Provide the [x, y] coordinate of the cell's center where the given text is located.  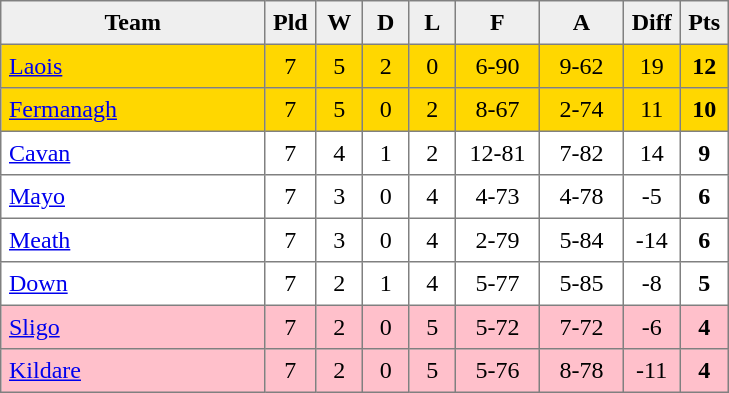
A [581, 23]
Pld [290, 23]
4-78 [581, 197]
19 [651, 66]
5-85 [581, 284]
F [497, 23]
8-78 [581, 371]
12-81 [497, 153]
Down [133, 284]
11 [651, 110]
L [432, 23]
10 [704, 110]
-14 [651, 240]
8-67 [497, 110]
Team [133, 23]
5-72 [497, 327]
Pts [704, 23]
W [339, 23]
Cavan [133, 153]
7-82 [581, 153]
-11 [651, 371]
12 [704, 66]
Mayo [133, 197]
6-90 [497, 66]
-6 [651, 327]
2-74 [581, 110]
9 [704, 153]
Laois [133, 66]
D [385, 23]
-8 [651, 284]
2-79 [497, 240]
7-72 [581, 327]
Kildare [133, 371]
5-76 [497, 371]
Fermanagh [133, 110]
Sligo [133, 327]
Diff [651, 23]
Meath [133, 240]
5-84 [581, 240]
-5 [651, 197]
4-73 [497, 197]
5-77 [497, 284]
14 [651, 153]
9-62 [581, 66]
